Extract the [x, y] coordinate from the center of the cell holding the provided text.  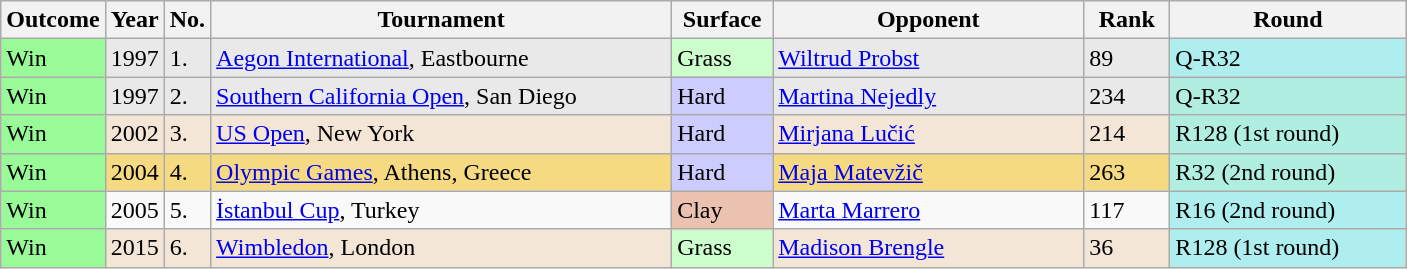
R32 (2nd round) [1288, 172]
Maja Matevžič [928, 172]
US Open, New York [442, 134]
3. [187, 134]
4. [187, 172]
Marta Marrero [928, 210]
Round [1288, 20]
1. [187, 58]
214 [1127, 134]
Opponent [928, 20]
Tournament [442, 20]
Aegon International, Eastbourne [442, 58]
Wimbledon, London [442, 248]
89 [1127, 58]
Rank [1127, 20]
İstanbul Cup, Turkey [442, 210]
36 [1127, 248]
Southern California Open, San Diego [442, 96]
Wiltrud Probst [928, 58]
Clay [722, 210]
No. [187, 20]
2002 [134, 134]
Mirjana Lučić [928, 134]
Martina Nejedly [928, 96]
2. [187, 96]
Year [134, 20]
263 [1127, 172]
Outcome [53, 20]
2005 [134, 210]
6. [187, 248]
Madison Brengle [928, 248]
Surface [722, 20]
234 [1127, 96]
2004 [134, 172]
2015 [134, 248]
Olympic Games, Athens, Greece [442, 172]
117 [1127, 210]
5. [187, 210]
R16 (2nd round) [1288, 210]
